From the cell containing the given text, extract its center point as (x, y) coordinate. 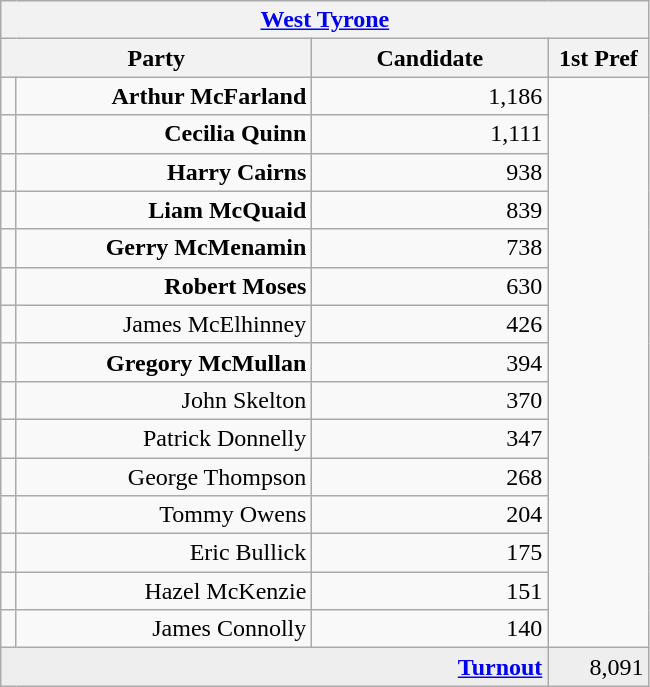
Gregory McMullan (164, 362)
Robert Moses (164, 286)
Arthur McFarland (164, 96)
Harry Cairns (164, 172)
204 (430, 515)
630 (430, 286)
1,111 (430, 134)
James Connolly (164, 629)
Eric Bullick (164, 553)
738 (430, 248)
347 (430, 438)
839 (430, 210)
1,186 (430, 96)
140 (430, 629)
175 (430, 553)
370 (430, 400)
Cecilia Quinn (164, 134)
1st Pref (598, 58)
Liam McQuaid (164, 210)
938 (430, 172)
Turnout (274, 667)
151 (430, 591)
394 (430, 362)
James McElhinney (164, 324)
West Tyrone (325, 20)
268 (430, 477)
Tommy Owens (164, 515)
Gerry McMenamin (164, 248)
Hazel McKenzie (164, 591)
Candidate (430, 58)
426 (430, 324)
8,091 (598, 667)
Party (156, 58)
Patrick Donnelly (164, 438)
George Thompson (164, 477)
John Skelton (164, 400)
